Return the [X, Y] coordinate for the center point of the cell that contains the specified text.  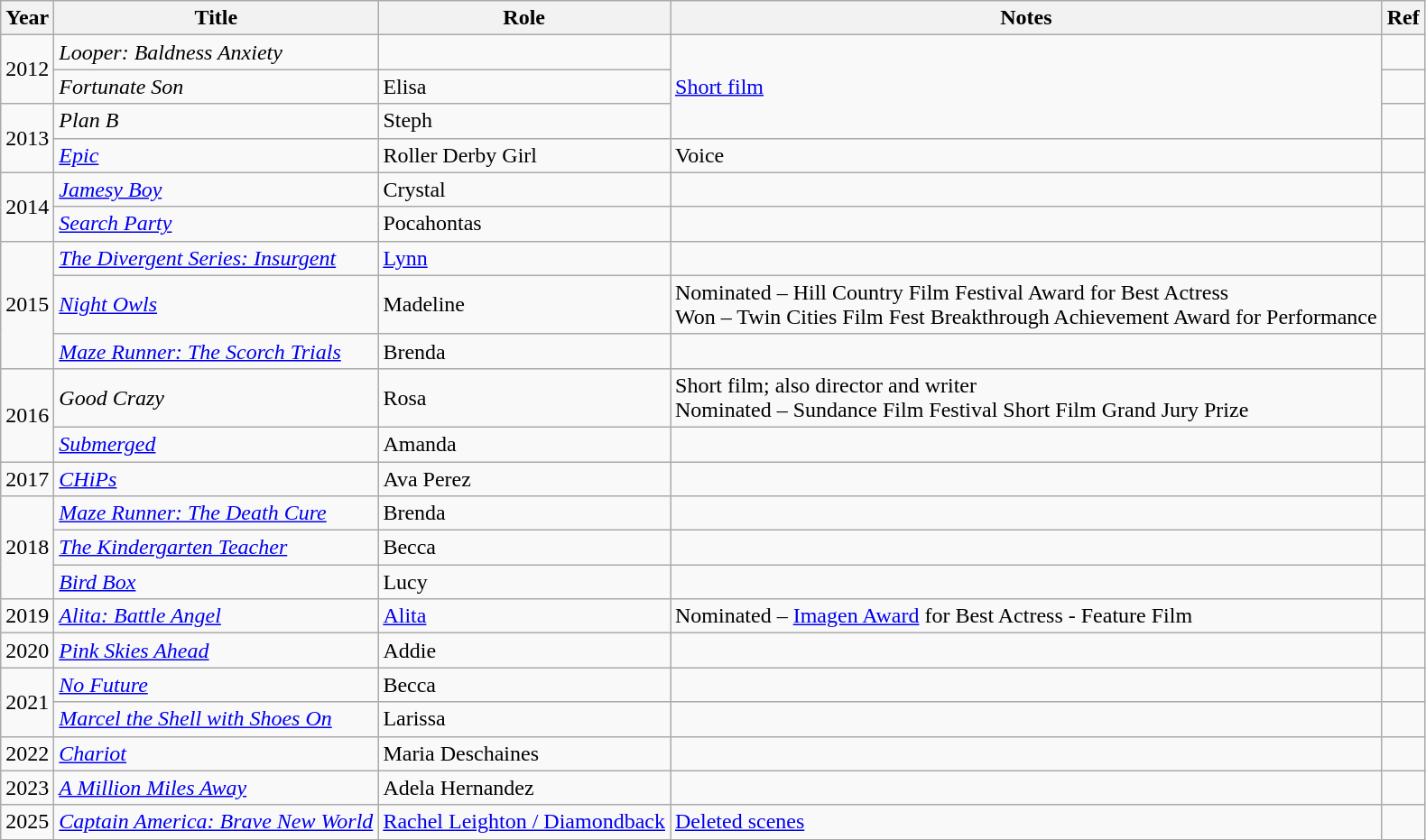
2016 [27, 415]
Fortunate Son [217, 87]
Lynn [524, 258]
2021 [27, 702]
Addie [524, 651]
A Million Miles Away [217, 788]
2018 [27, 548]
Alita [524, 616]
2015 [27, 305]
Notes [1025, 18]
Maze Runner: The Scorch Trials [217, 351]
Jamesy Boy [217, 189]
Steph [524, 121]
Bird Box [217, 582]
Ref [1403, 18]
The Divergent Series: Insurgent [217, 258]
Nominated – Imagen Award for Best Actress - Feature Film [1025, 616]
Pocahontas [524, 224]
Night Owls [217, 305]
Roller Derby Girl [524, 155]
2012 [27, 69]
Madeline [524, 305]
Maze Runner: The Death Cure [217, 513]
Rachel Leighton / Diamondback [524, 822]
Lucy [524, 582]
Captain America: Brave New World [217, 822]
Role [524, 18]
Nominated – Hill Country Film Festival Award for Best ActressWon – Twin Cities Film Fest Breakthrough Achievement Award for Performance [1025, 305]
Marcel the Shell with Shoes On [217, 719]
2013 [27, 138]
Looper: Baldness Anxiety [217, 52]
2022 [27, 753]
Voice [1025, 155]
The Kindergarten Teacher [217, 548]
Ava Perez [524, 479]
Title [217, 18]
Alita: Battle Angel [217, 616]
Crystal [524, 189]
Rosa [524, 397]
CHiPs [217, 479]
Adela Hernandez [524, 788]
2023 [27, 788]
Chariot [217, 753]
2019 [27, 616]
Elisa [524, 87]
Deleted scenes [1025, 822]
2014 [27, 207]
2020 [27, 651]
Good Crazy [217, 397]
Short film; also director and writerNominated – Sundance Film Festival Short Film Grand Jury Prize [1025, 397]
Larissa [524, 719]
Submerged [217, 444]
Year [27, 18]
2017 [27, 479]
Search Party [217, 224]
No Future [217, 685]
2025 [27, 822]
Epic [217, 155]
Maria Deschaines [524, 753]
Amanda [524, 444]
Pink Skies Ahead [217, 651]
Plan B [217, 121]
Short film [1025, 87]
